Provide the (x, y) coordinate of the cell's center where the given text is located.  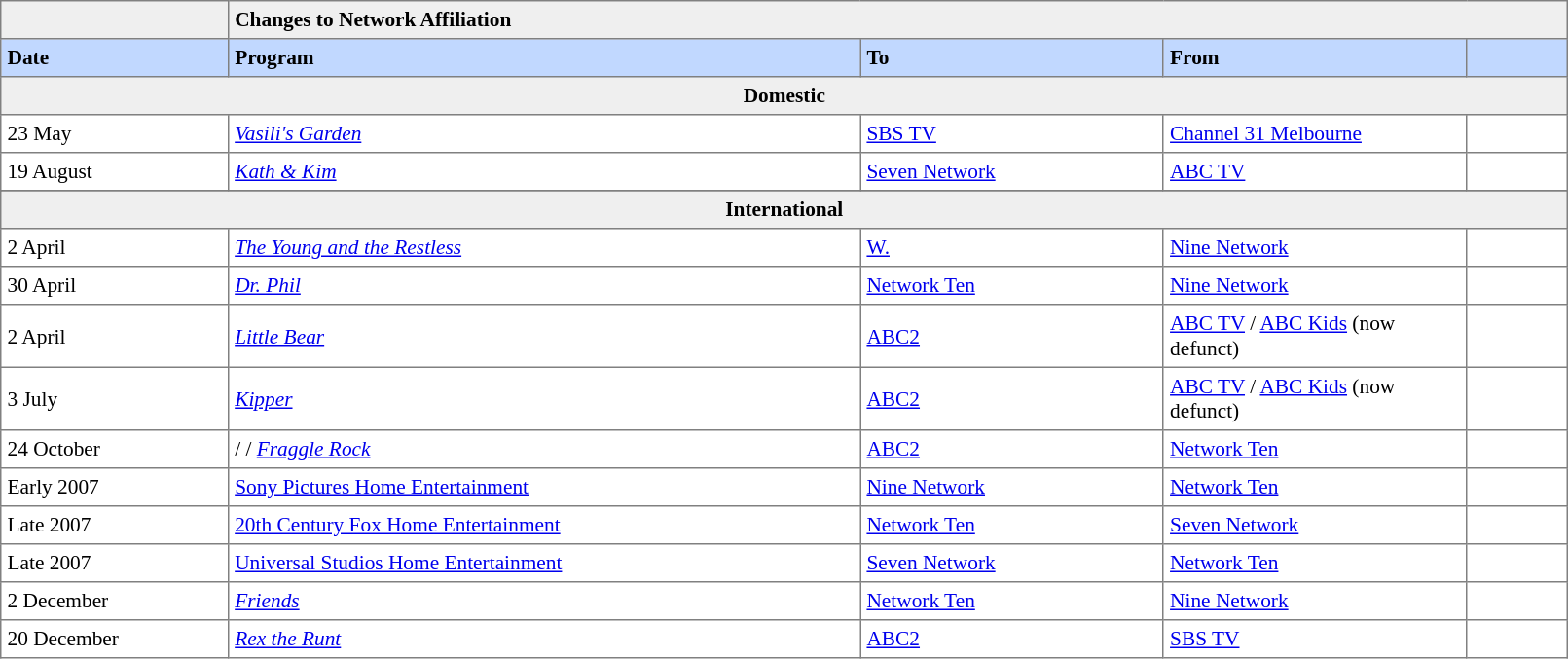
23 May (115, 134)
The Young and the Restless (543, 247)
International (784, 210)
Kath & Kim (543, 171)
Date (115, 58)
To (1012, 58)
Early 2007 (115, 487)
Dr. Phil (543, 286)
20 December (115, 639)
Domestic (784, 95)
30 April (115, 286)
Little Bear (543, 336)
24 October (115, 450)
19 August (115, 171)
Kipper (543, 398)
Sony Pictures Home Entertainment (543, 487)
Vasili's Garden (543, 134)
Universal Studios Home Entertainment (543, 563)
Changes to Network Affiliation (897, 19)
20th Century Fox Home Entertainment (543, 526)
Rex the Runt (543, 639)
2 December (115, 602)
3 July (115, 398)
Friends (543, 602)
/ / Fraggle Rock (543, 450)
Program (543, 58)
ABC TV (1315, 171)
Channel 31 Melbourne (1315, 134)
W. (1012, 247)
From (1315, 58)
